Provide the [X, Y] coordinate of the cell's center where the given text is located.  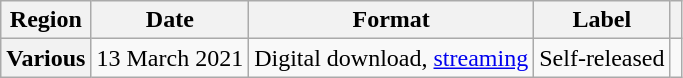
Digital download, streaming [392, 58]
13 March 2021 [170, 58]
Date [170, 20]
Label [602, 20]
Region [46, 20]
Format [392, 20]
Various [46, 58]
Self-released [602, 58]
